From the cell containing the given text, extract its center point as (x, y) coordinate. 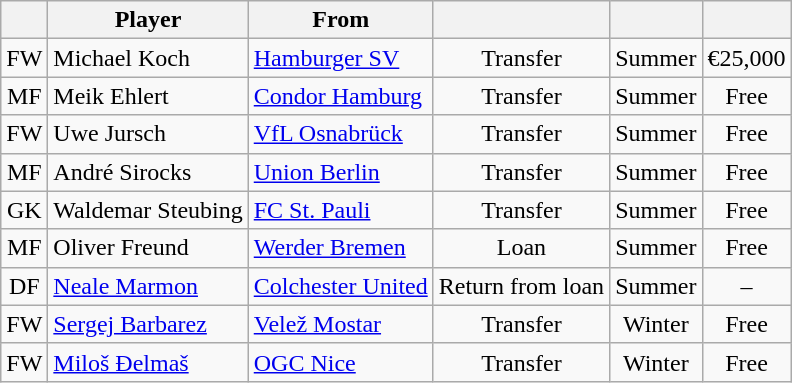
OGC Nice (340, 362)
– (746, 286)
Condor Hamburg (340, 96)
André Sirocks (148, 172)
Neale Marmon (148, 286)
FC St. Pauli (340, 210)
Miloš Đelmaš (148, 362)
€25,000 (746, 58)
Velež Mostar (340, 324)
VfL Osnabrück (340, 134)
Union Berlin (340, 172)
DF (24, 286)
GK (24, 210)
Meik Ehlert (148, 96)
Colchester United (340, 286)
Player (148, 20)
Return from loan (521, 286)
Oliver Freund (148, 248)
Waldemar Steubing (148, 210)
Loan (521, 248)
Werder Bremen (340, 248)
Sergej Barbarez (148, 324)
Uwe Jursch (148, 134)
From (340, 20)
Michael Koch (148, 58)
Hamburger SV (340, 58)
